Capture the cell that displays the provided text and extract its [X, Y] central coordinate. 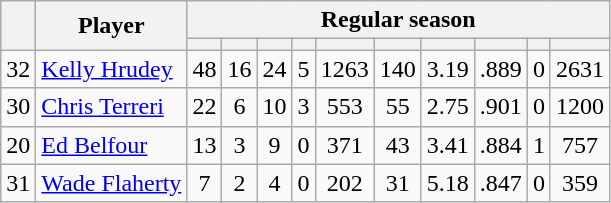
24 [274, 69]
1 [538, 145]
6 [240, 107]
2.75 [448, 107]
2631 [580, 69]
1200 [580, 107]
30 [18, 107]
9 [274, 145]
22 [204, 107]
140 [398, 69]
48 [204, 69]
Chris Terreri [112, 107]
3.19 [448, 69]
.847 [500, 183]
.889 [500, 69]
Kelly Hrudey [112, 69]
757 [580, 145]
Regular season [398, 20]
359 [580, 183]
16 [240, 69]
5 [304, 69]
2 [240, 183]
Wade Flaherty [112, 183]
5.18 [448, 183]
13 [204, 145]
3.41 [448, 145]
.884 [500, 145]
4 [274, 183]
1263 [344, 69]
202 [344, 183]
43 [398, 145]
Ed Belfour [112, 145]
55 [398, 107]
32 [18, 69]
371 [344, 145]
553 [344, 107]
.901 [500, 107]
20 [18, 145]
10 [274, 107]
Player [112, 26]
7 [204, 183]
